For the text-containing cell, return its midpoint in [x, y] coordinate format. 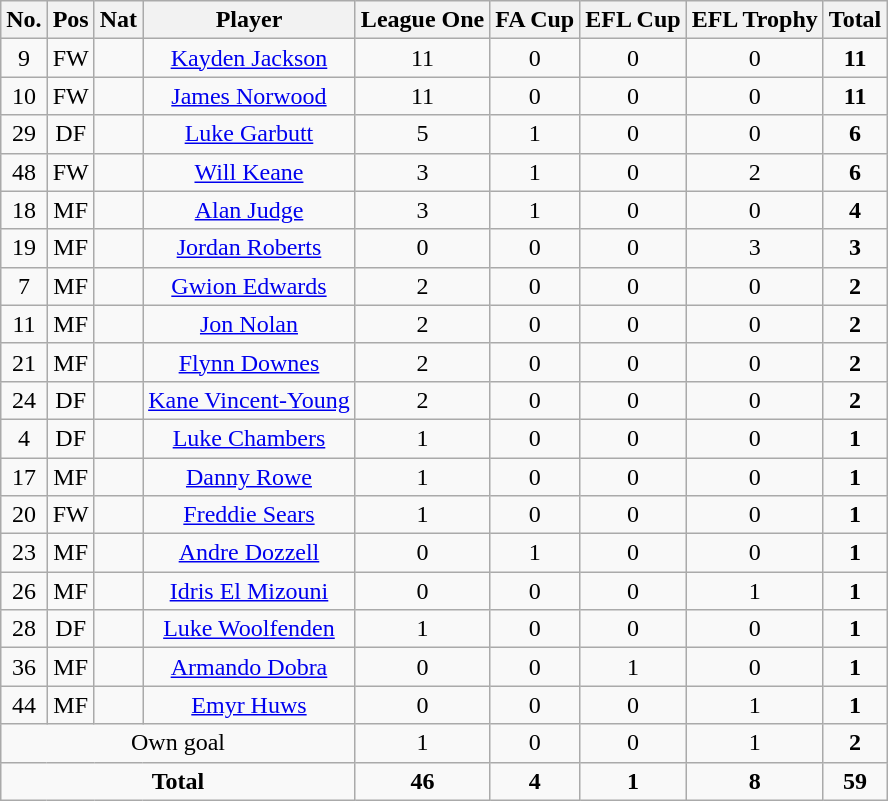
28 [24, 629]
Kane Vincent-Young [250, 400]
FA Cup [535, 20]
23 [24, 553]
James Norwood [250, 96]
Pos [70, 20]
17 [24, 477]
Jordan Roberts [250, 248]
Flynn Downes [250, 362]
Idris El Mizouni [250, 591]
21 [24, 362]
Luke Chambers [250, 438]
Andre Dozzell [250, 553]
19 [24, 248]
Own goal [178, 743]
10 [24, 96]
EFL Trophy [754, 20]
26 [24, 591]
Nat [118, 20]
9 [24, 58]
Jon Nolan [250, 324]
29 [24, 134]
Armando Dobra [250, 667]
Luke Garbutt [250, 134]
Danny Rowe [250, 477]
EFL Cup [633, 20]
59 [855, 781]
Luke Woolfenden [250, 629]
League One [422, 20]
Emyr Huws [250, 705]
46 [422, 781]
24 [24, 400]
Player [250, 20]
20 [24, 515]
Freddie Sears [250, 515]
8 [754, 781]
Kayden Jackson [250, 58]
No. [24, 20]
Will Keane [250, 172]
Alan Judge [250, 210]
5 [422, 134]
44 [24, 705]
36 [24, 667]
18 [24, 210]
7 [24, 286]
Gwion Edwards [250, 286]
48 [24, 172]
